Search for the cell housing the specified text and yield its (X, Y) center coordinate. 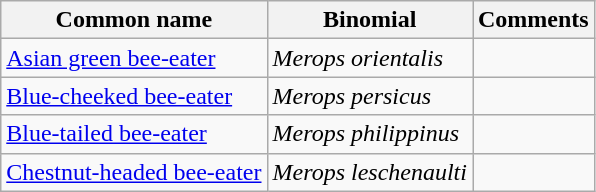
Binomial (370, 20)
Merops persicus (370, 96)
Comments (533, 20)
Common name (134, 20)
Merops orientalis (370, 58)
Blue-cheeked bee-eater (134, 96)
Asian green bee-eater (134, 58)
Blue-tailed bee-eater (134, 134)
Chestnut-headed bee-eater (134, 172)
Merops leschenaulti (370, 172)
Merops philippinus (370, 134)
